Scan for the cell matching the given text and deliver its [X, Y] coordinate at center. 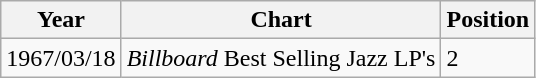
Chart [281, 20]
Year [61, 20]
Position [488, 20]
1967/03/18 [61, 58]
Billboard Best Selling Jazz LP's [281, 58]
2 [488, 58]
